Pinpoint the cell where the given text exists, returning its [x, y] midpoint coordinate. 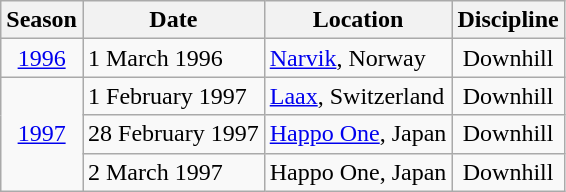
28 February 1997 [173, 134]
1 March 1996 [173, 58]
2 March 1997 [173, 172]
Date [173, 20]
Laax, Switzerland [358, 96]
Discipline [508, 20]
1996 [42, 58]
Narvik, Norway [358, 58]
1 February 1997 [173, 96]
1997 [42, 134]
Location [358, 20]
Season [42, 20]
